Search for the cell housing the specified text and yield its (X, Y) center coordinate. 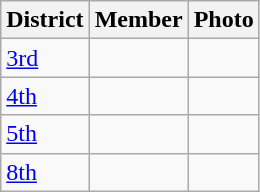
8th (45, 172)
4th (45, 96)
Member (138, 20)
District (45, 20)
Photo (224, 20)
3rd (45, 58)
5th (45, 134)
